Pinpoint the cell where the given text exists, returning its [x, y] midpoint coordinate. 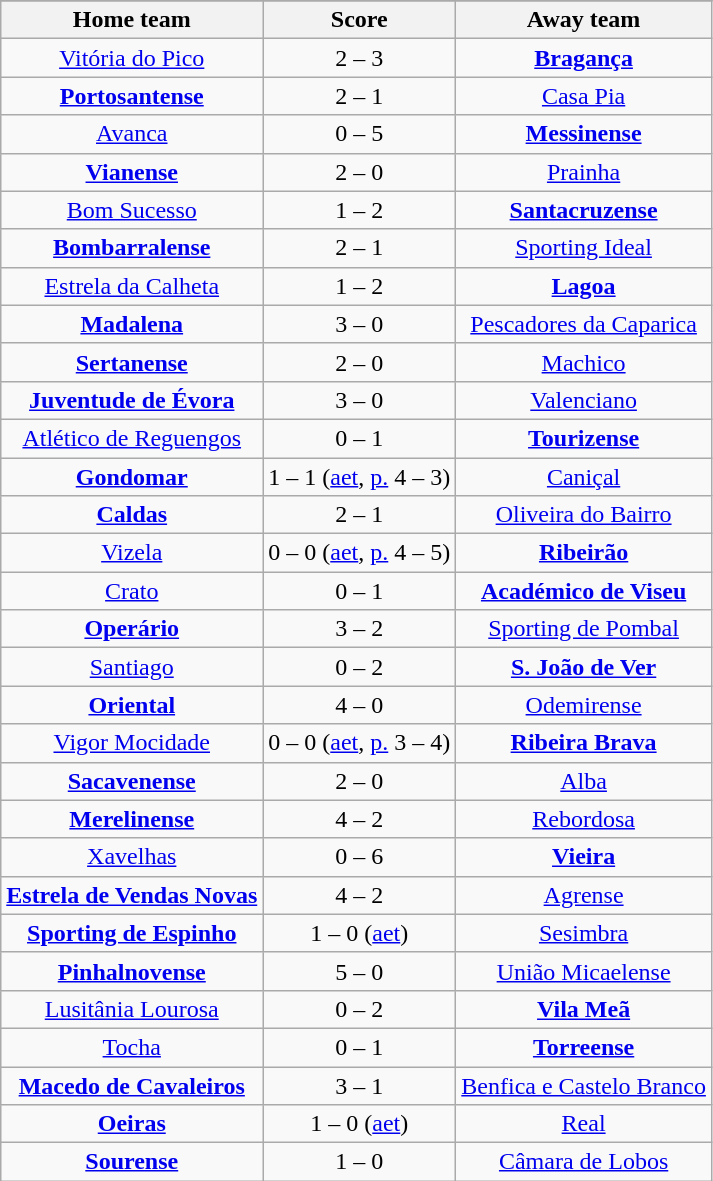
0 – 0 (aet, p. 4 – 5) [360, 553]
3 – 2 [360, 629]
Agrense [584, 895]
Benfica e Castelo Branco [584, 1085]
3 – 1 [360, 1085]
Sourense [132, 1162]
Bragança [584, 58]
Vianense [132, 172]
Bombarralense [132, 248]
União Micaelense [584, 971]
Santiago [132, 667]
Estrela da Calheta [132, 286]
0 – 5 [360, 134]
Sporting Ideal [584, 248]
Bom Sucesso [132, 210]
Pinhalnovense [132, 971]
Caniçal [584, 477]
Académico de Viseu [584, 591]
Messinense [584, 134]
Sporting de Pombal [584, 629]
Ribeira Brava [584, 743]
Ribeirão [584, 553]
S. João de Ver [584, 667]
Tourizense [584, 438]
Sertanense [132, 362]
Score [360, 20]
Home team [132, 20]
Away team [584, 20]
5 – 0 [360, 971]
Valenciano [584, 400]
Merelinense [132, 819]
Torreense [584, 1047]
Machico [584, 362]
Casa Pia [584, 96]
Estrela de Vendas Novas [132, 895]
Lusitânia Lourosa [132, 1009]
Odemirense [584, 705]
1 – 1 (aet, p. 4 – 3) [360, 477]
Prainha [584, 172]
Pescadores da Caparica [584, 324]
0 – 6 [360, 857]
Sacavenense [132, 781]
2 – 3 [360, 58]
1 – 0 [360, 1162]
Macedo de Cavaleiros [132, 1085]
Madalena [132, 324]
0 – 0 (aet, p. 3 – 4) [360, 743]
Câmara de Lobos [584, 1162]
Gondomar [132, 477]
Real [584, 1124]
Atlético de Reguengos [132, 438]
Oeiras [132, 1124]
Vila Meã [584, 1009]
Vitória do Pico [132, 58]
Vizela [132, 553]
Sporting de Espinho [132, 933]
Sesimbra [584, 933]
Crato [132, 591]
Rebordosa [584, 819]
Xavelhas [132, 857]
Tocha [132, 1047]
4 – 0 [360, 705]
Vieira [584, 857]
Santacruzense [584, 210]
Oriental [132, 705]
Caldas [132, 515]
Alba [584, 781]
Portosantense [132, 96]
Oliveira do Bairro [584, 515]
Operário [132, 629]
Lagoa [584, 286]
Vigor Mocidade [132, 743]
Avanca [132, 134]
Juventude de Évora [132, 400]
